For the text-containing cell, return its midpoint in (x, y) coordinate format. 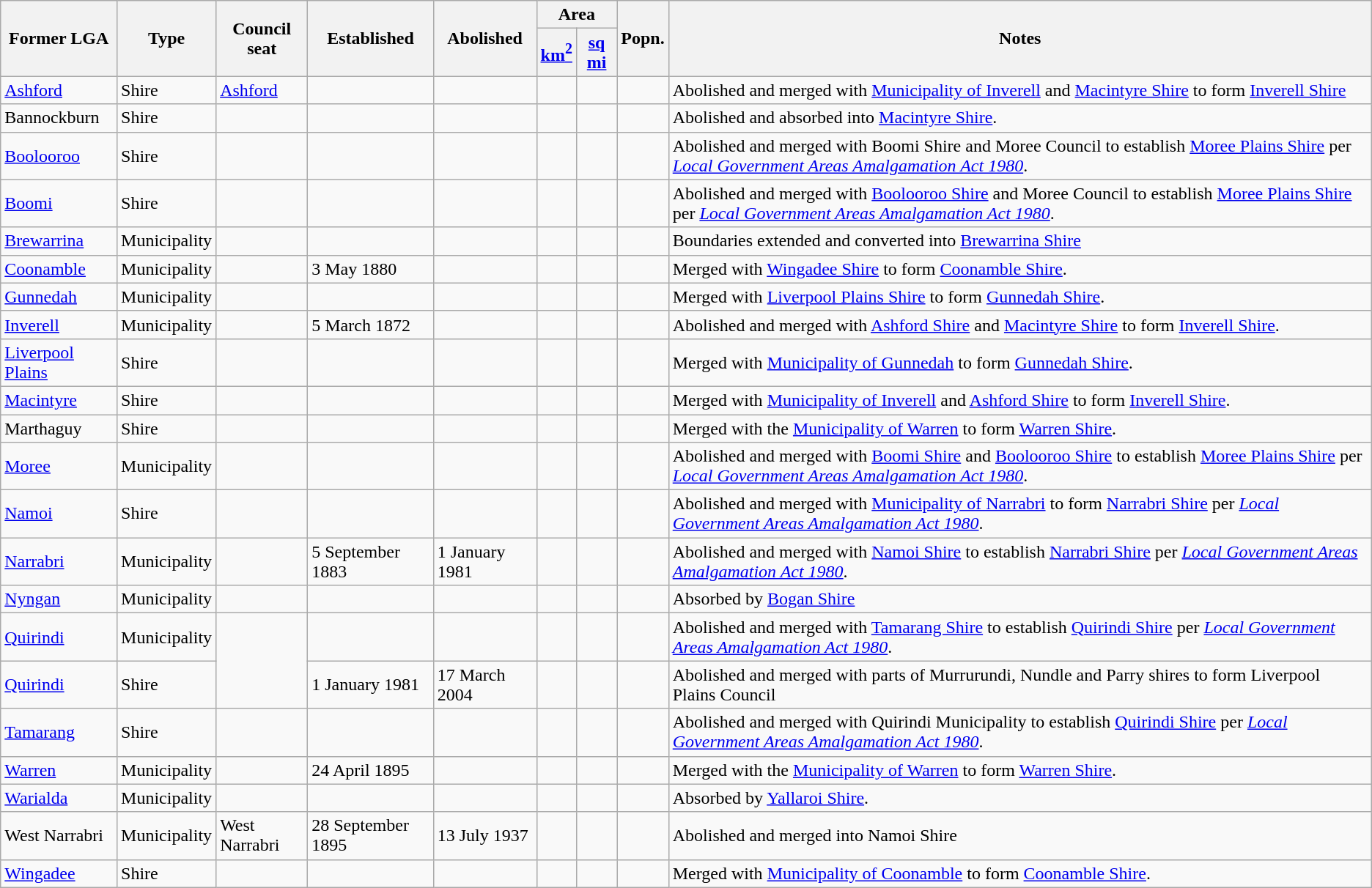
Tamarang (59, 733)
Coonamble (59, 269)
Gunnedah (59, 297)
Absorbed by Yallaroi Shire. (1020, 798)
Moree (59, 466)
Abolished and absorbed into Macintyre Shire. (1020, 118)
Macintyre (59, 400)
Boolooroo (59, 155)
Abolished and merged with Boomi Shire and Moree Council to establish Moree Plains Shire per Local Government Areas Amalgamation Act 1980. (1020, 155)
28 September 1895 (371, 835)
17 March 2004 (485, 684)
Abolished and merged with Ashford Shire and Macintyre Shire to form Inverell Shire. (1020, 325)
Former LGA (59, 38)
Warren (59, 770)
Merged with Municipality of Inverell and Ashford Shire to form Inverell Shire. (1020, 400)
5 March 1872 (371, 325)
Abolished (485, 38)
Liverpool Plains (59, 362)
Merged with Liverpool Plains Shire to form Gunnedah Shire. (1020, 297)
Abolished and merged with Municipality of Narrabri to form Narrabri Shire per Local Government Areas Amalgamation Act 1980. (1020, 514)
Abolished and merged with Quirindi Municipality to establish Quirindi Shire per Local Government Areas Amalgamation Act 1980. (1020, 733)
Wingadee (59, 873)
Abolished and merged with parts of Murrurundi, Nundle and Parry shires to form Liverpool Plains Council (1020, 684)
Popn. (643, 38)
3 May 1880 (371, 269)
Brewarrina (59, 241)
Narrabri (59, 561)
Boomi (59, 204)
Inverell (59, 325)
13 July 1937 (485, 835)
Absorbed by Bogan Shire (1020, 599)
24 April 1895 (371, 770)
Warialda (59, 798)
Established (371, 38)
Abolished and merged with Boomi Shire and Boolooroo Shire to establish Moree Plains Shire per Local Government Areas Amalgamation Act 1980. (1020, 466)
Notes (1020, 38)
Namoi (59, 514)
Boundaries extended and converted into Brewarrina Shire (1020, 241)
Nyngan (59, 599)
Bannockburn (59, 118)
Councilseat (262, 38)
Abolished and merged with Namoi Shire to establish Narrabri Shire per Local Government Areas Amalgamation Act 1980. (1020, 561)
Type (167, 38)
Area (577, 15)
Merged with Wingadee Shire to form Coonamble Shire. (1020, 269)
Marthaguy (59, 429)
Merged with Municipality of Coonamble to form Coonamble Shire. (1020, 873)
Abolished and merged with Tamarang Shire to establish Quirindi Shire per Local Government Areas Amalgamation Act 1980. (1020, 637)
Abolished and merged into Namoi Shire (1020, 835)
Abolished and merged with Municipality of Inverell and Macintyre Shire to form Inverell Shire (1020, 90)
5 September 1883 (371, 561)
Abolished and merged with Boolooroo Shire and Moree Council to establish Moree Plains Shire per Local Government Areas Amalgamation Act 1980. (1020, 204)
sq mi (597, 53)
km2 (556, 53)
Merged with Municipality of Gunnedah to form Gunnedah Shire. (1020, 362)
